Locate the cell with the specified text and output its [X, Y] center coordinate. 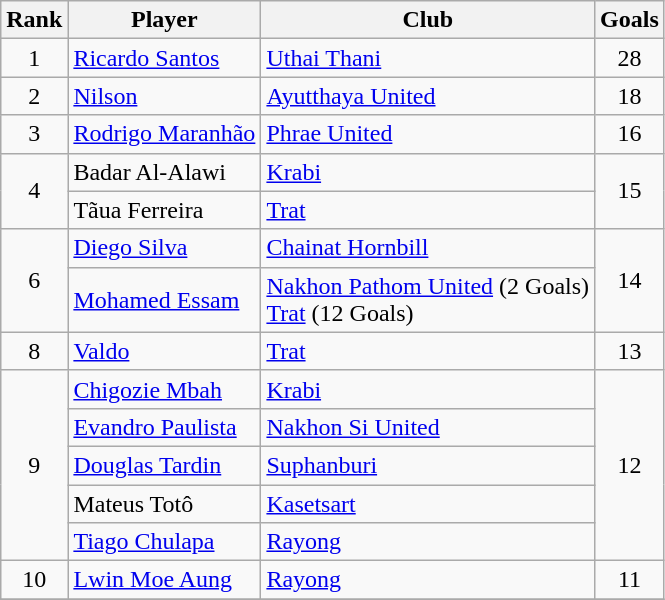
14 [630, 280]
Chainat Hornbill [428, 248]
13 [630, 351]
15 [630, 191]
Suphanburi [428, 465]
Evandro Paulista [164, 427]
4 [34, 191]
Lwin Moe Aung [164, 580]
Club [428, 20]
8 [34, 351]
Tãua Ferreira [164, 210]
Nakhon Si United [428, 427]
18 [630, 96]
9 [34, 465]
Player [164, 20]
3 [34, 134]
Ayutthaya United [428, 96]
Rank [34, 20]
Nilson [164, 96]
Ricardo Santos [164, 58]
11 [630, 580]
Mohamed Essam [164, 300]
Douglas Tardin [164, 465]
Goals [630, 20]
Rodrigo Maranhão [164, 134]
1 [34, 58]
Chigozie Mbah [164, 389]
Nakhon Pathom United (2 Goals)Trat (12 Goals) [428, 300]
2 [34, 96]
6 [34, 280]
Tiago Chulapa [164, 542]
Valdo [164, 351]
Badar Al-Alawi [164, 172]
Mateus Totô [164, 503]
Kasetsart [428, 503]
Phrae United [428, 134]
Uthai Thani [428, 58]
12 [630, 465]
28 [630, 58]
16 [630, 134]
Diego Silva [164, 248]
10 [34, 580]
